Determine the [X, Y] coordinate at the center of the cell enclosing the given text.  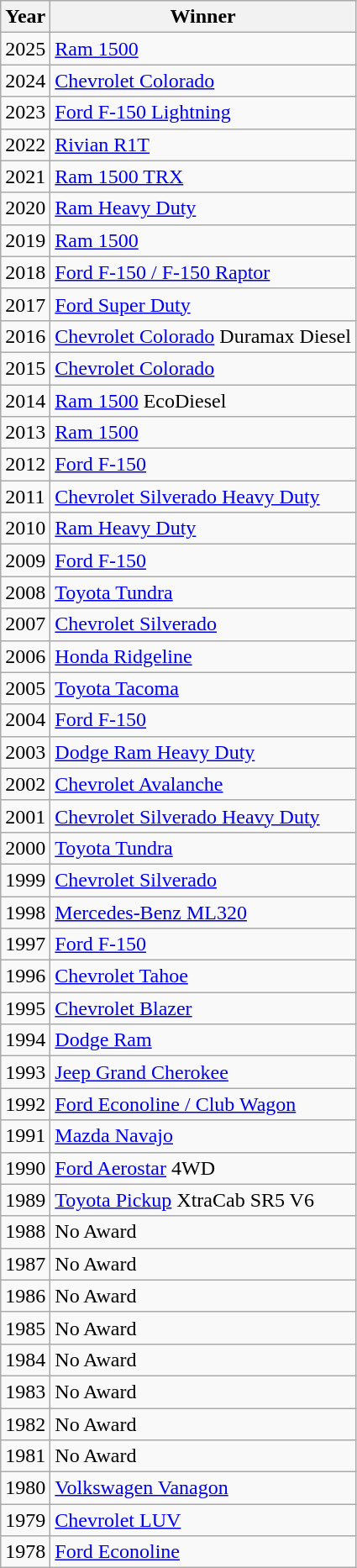
2023 [25, 113]
1991 [25, 1136]
1982 [25, 1424]
Volkswagen Vanagon [203, 1488]
2003 [25, 752]
Ram 1500 TRX [203, 176]
2001 [25, 816]
1999 [25, 880]
Chevrolet Blazer [203, 1008]
Ford Econoline / Club Wagon [203, 1104]
2005 [25, 688]
1980 [25, 1488]
2009 [25, 560]
Ford F-150 Lightning [203, 113]
Ford Super Duty [203, 304]
Jeep Grand Cherokee [203, 1072]
1992 [25, 1104]
Mercedes-Benz ML320 [203, 912]
2017 [25, 304]
Chevrolet Tahoe [203, 976]
1988 [25, 1232]
Chevrolet Colorado Duramax Diesel [203, 336]
Year [25, 17]
1997 [25, 944]
1987 [25, 1264]
Toyota Tacoma [203, 688]
Ram 1500 EcoDiesel [203, 401]
1986 [25, 1296]
1994 [25, 1040]
2002 [25, 784]
1990 [25, 1168]
2025 [25, 49]
Dodge Ram [203, 1040]
1993 [25, 1072]
2018 [25, 272]
2004 [25, 720]
Ford Aerostar 4WD [203, 1168]
2015 [25, 368]
Toyota Pickup XtraCab SR5 V6 [203, 1200]
2013 [25, 433]
2014 [25, 401]
Ford F-150 / F-150 Raptor [203, 272]
Chevrolet LUV [203, 1520]
1981 [25, 1456]
Honda Ridgeline [203, 656]
2024 [25, 81]
2008 [25, 592]
Rivian R1T [203, 145]
2012 [25, 465]
Mazda Navajo [203, 1136]
1983 [25, 1392]
1979 [25, 1520]
2016 [25, 336]
Winner [203, 17]
2007 [25, 624]
2020 [25, 208]
2019 [25, 240]
1995 [25, 1008]
2006 [25, 656]
Chevrolet Avalanche [203, 784]
2010 [25, 529]
2022 [25, 145]
2021 [25, 176]
1998 [25, 912]
2000 [25, 848]
1996 [25, 976]
1989 [25, 1200]
Dodge Ram Heavy Duty [203, 752]
Ford Econoline [203, 1552]
2011 [25, 497]
1985 [25, 1328]
1978 [25, 1552]
1984 [25, 1360]
